Pinpoint the cell where the given text exists, returning its [X, Y] midpoint coordinate. 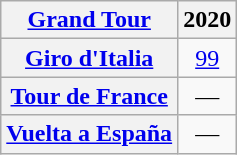
Tour de France [90, 96]
99 [208, 58]
Vuelta a España [90, 134]
2020 [208, 20]
Grand Tour [90, 20]
Giro d'Italia [90, 58]
